Find where the given text appears and provide that cell's center as [X, Y] coordinate. 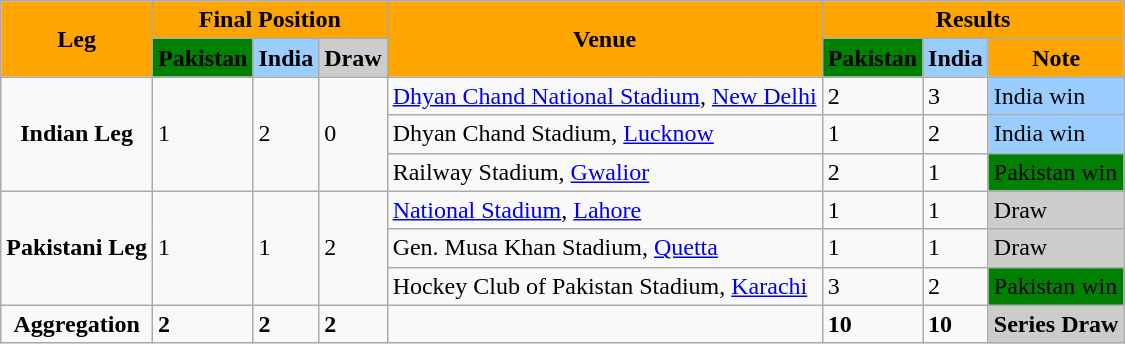
Results [973, 20]
Railway Stadium, Gwalior [604, 172]
0 [353, 134]
Indian Leg [77, 134]
Leg [77, 39]
Final Position [270, 20]
Venue [604, 39]
Gen. Musa Khan Stadium, Quetta [604, 248]
Aggregation [77, 324]
Dhyan Chand Stadium, Lucknow [604, 134]
National Stadium, Lahore [604, 210]
Dhyan Chand National Stadium, New Delhi [604, 96]
Pakistani Leg [77, 248]
Series Draw [1056, 324]
Hockey Club of Pakistan Stadium, Karachi [604, 286]
Note [1056, 58]
